Locate the cell with the specified text and output its [X, Y] center coordinate. 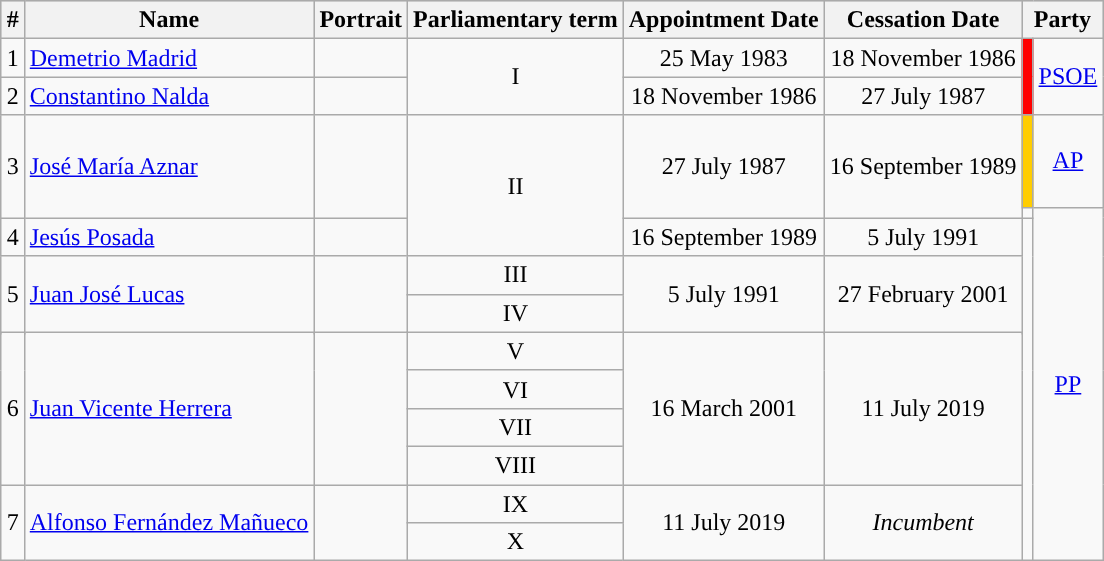
4 [12, 237]
Incumbent [923, 522]
7 [12, 522]
Cessation Date [923, 20]
IV [516, 313]
25 May 1983 [724, 58]
Juan Vicente Herrera [169, 408]
II [516, 186]
Constantino Nalda [169, 96]
X [516, 542]
1 [12, 58]
Demetrio Madrid [169, 58]
# [12, 20]
Alfonso Fernández Mañueco [169, 522]
Name [169, 20]
José María Aznar [169, 166]
VI [516, 389]
Portrait [361, 20]
3 [12, 166]
5 [12, 294]
VII [516, 427]
Juan José Lucas [169, 294]
AP [1068, 161]
I [516, 77]
16 March 2001 [724, 408]
Parliamentary term [516, 20]
V [516, 351]
Party [1062, 20]
III [516, 275]
2 [12, 96]
PP [1068, 384]
6 [12, 408]
IX [516, 503]
27 February 2001 [923, 294]
VIII [516, 465]
Jesús Posada [169, 237]
PSOE [1068, 77]
Appointment Date [724, 20]
